Provide the (X, Y) coordinate of the cell's center where the given text is located.  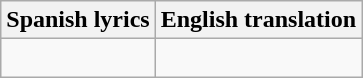
Spanish lyrics (78, 20)
English translation (258, 20)
